Locate the cell with the specified text and output its (x, y) center coordinate. 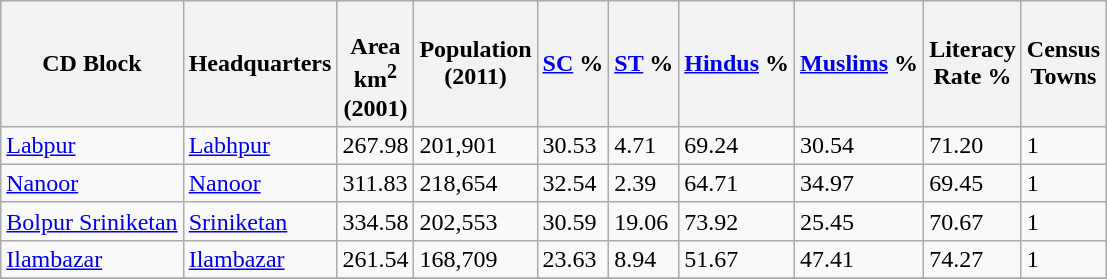
202,553 (476, 221)
Sriniketan (260, 221)
Bolpur Sriniketan (92, 221)
73.92 (737, 221)
30.54 (860, 145)
4.71 (644, 145)
25.45 (860, 221)
23.63 (573, 259)
261.54 (376, 259)
168,709 (476, 259)
70.67 (973, 221)
69.45 (973, 183)
311.83 (376, 183)
32.54 (573, 183)
267.98 (376, 145)
CD Block (92, 64)
30.59 (573, 221)
74.27 (973, 259)
71.20 (973, 145)
201,901 (476, 145)
Headquarters (260, 64)
Labhpur (260, 145)
19.06 (644, 221)
64.71 (737, 183)
Hindus % (737, 64)
CensusTowns (1063, 64)
8.94 (644, 259)
69.24 (737, 145)
51.67 (737, 259)
47.41 (860, 259)
SC % (573, 64)
Areakm2(2001) (376, 64)
ST % (644, 64)
30.53 (573, 145)
218,654 (476, 183)
Muslims % (860, 64)
2.39 (644, 183)
Literacy Rate % (973, 64)
Labpur (92, 145)
34.97 (860, 183)
334.58 (376, 221)
Population(2011) (476, 64)
